For the text-containing cell, return its midpoint in [X, Y] coordinate format. 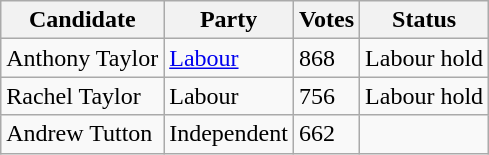
Votes [326, 20]
662 [326, 134]
Party [229, 20]
868 [326, 58]
756 [326, 96]
Status [424, 20]
Rachel Taylor [82, 96]
Anthony Taylor [82, 58]
Candidate [82, 20]
Independent [229, 134]
Andrew Tutton [82, 134]
